Capture the cell that displays the provided text and extract its [X, Y] central coordinate. 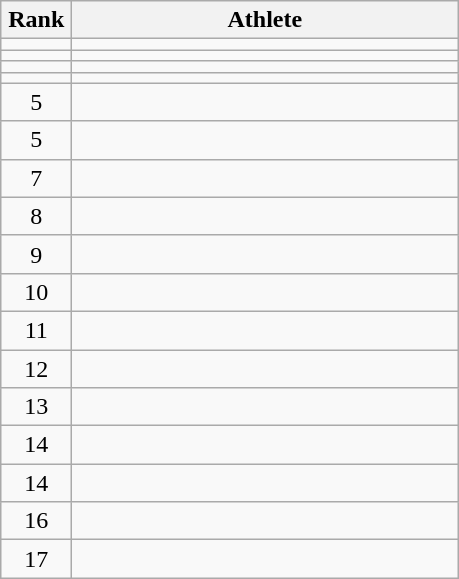
Rank [36, 20]
11 [36, 330]
12 [36, 369]
16 [36, 521]
9 [36, 254]
7 [36, 178]
Athlete [265, 20]
13 [36, 407]
8 [36, 216]
10 [36, 292]
17 [36, 559]
